Locate the cell with the specified text and output its (x, y) center coordinate. 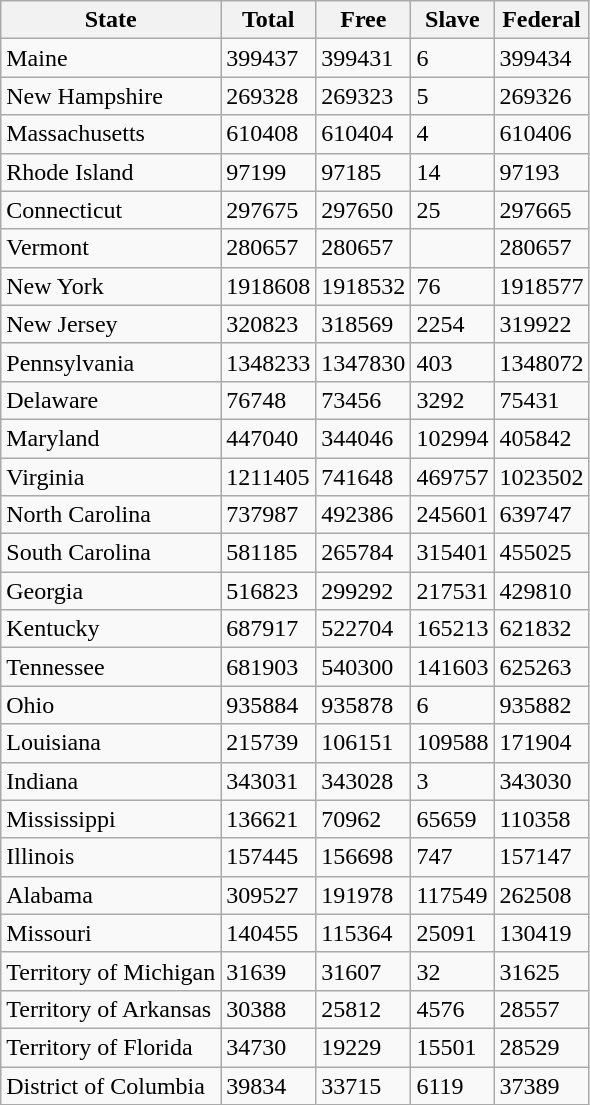
25091 (452, 933)
297650 (364, 210)
97199 (268, 172)
28529 (542, 1047)
621832 (542, 629)
269323 (364, 96)
405842 (542, 438)
Pennsylvania (111, 362)
Vermont (111, 248)
Delaware (111, 400)
4 (452, 134)
191978 (364, 895)
New Hampshire (111, 96)
610406 (542, 134)
Rhode Island (111, 172)
Slave (452, 20)
935878 (364, 705)
6119 (452, 1085)
Indiana (111, 781)
Federal (542, 20)
Free (364, 20)
269328 (268, 96)
Territory of Arkansas (111, 1009)
403 (452, 362)
1918577 (542, 286)
399437 (268, 58)
639747 (542, 515)
34730 (268, 1047)
343031 (268, 781)
469757 (452, 477)
1347830 (364, 362)
741648 (364, 477)
75431 (542, 400)
343028 (364, 781)
39834 (268, 1085)
19229 (364, 1047)
Territory of Florida (111, 1047)
4576 (452, 1009)
25812 (364, 1009)
3 (452, 781)
935882 (542, 705)
309527 (268, 895)
Tennessee (111, 667)
73456 (364, 400)
344046 (364, 438)
299292 (364, 591)
399434 (542, 58)
455025 (542, 553)
32 (452, 971)
State (111, 20)
97185 (364, 172)
Maine (111, 58)
265784 (364, 553)
31607 (364, 971)
447040 (268, 438)
171904 (542, 743)
737987 (268, 515)
2254 (452, 324)
157147 (542, 857)
14 (452, 172)
1211405 (268, 477)
610408 (268, 134)
320823 (268, 324)
165213 (452, 629)
Georgia (111, 591)
Kentucky (111, 629)
North Carolina (111, 515)
65659 (452, 819)
37389 (542, 1085)
1348233 (268, 362)
97193 (542, 172)
130419 (542, 933)
5 (452, 96)
747 (452, 857)
New York (111, 286)
245601 (452, 515)
318569 (364, 324)
Connecticut (111, 210)
399431 (364, 58)
Massachusetts (111, 134)
269326 (542, 96)
Virginia (111, 477)
15501 (452, 1047)
South Carolina (111, 553)
District of Columbia (111, 1085)
31639 (268, 971)
140455 (268, 933)
Illinois (111, 857)
25 (452, 210)
687917 (268, 629)
Territory of Michigan (111, 971)
Missouri (111, 933)
1348072 (542, 362)
Maryland (111, 438)
33715 (364, 1085)
Total (268, 20)
935884 (268, 705)
516823 (268, 591)
Alabama (111, 895)
76748 (268, 400)
429810 (542, 591)
115364 (364, 933)
1918532 (364, 286)
Louisiana (111, 743)
28557 (542, 1009)
141603 (452, 667)
136621 (268, 819)
217531 (452, 591)
262508 (542, 895)
156698 (364, 857)
70962 (364, 819)
610404 (364, 134)
New Jersey (111, 324)
315401 (452, 553)
117549 (452, 895)
1023502 (542, 477)
297665 (542, 210)
215739 (268, 743)
30388 (268, 1009)
76 (452, 286)
109588 (452, 743)
343030 (542, 781)
31625 (542, 971)
102994 (452, 438)
106151 (364, 743)
Mississippi (111, 819)
581185 (268, 553)
297675 (268, 210)
625263 (542, 667)
Ohio (111, 705)
157445 (268, 857)
3292 (452, 400)
492386 (364, 515)
319922 (542, 324)
1918608 (268, 286)
110358 (542, 819)
540300 (364, 667)
681903 (268, 667)
522704 (364, 629)
